Identify which cell holds the provided text, then report its [x, y] central coordinate. 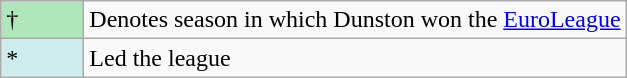
Denotes season in which Dunston won the EuroLeague [355, 20]
Led the league [355, 58]
* [42, 58]
† [42, 20]
